Determine the [x, y] coordinate at the center of the cell enclosing the given text.  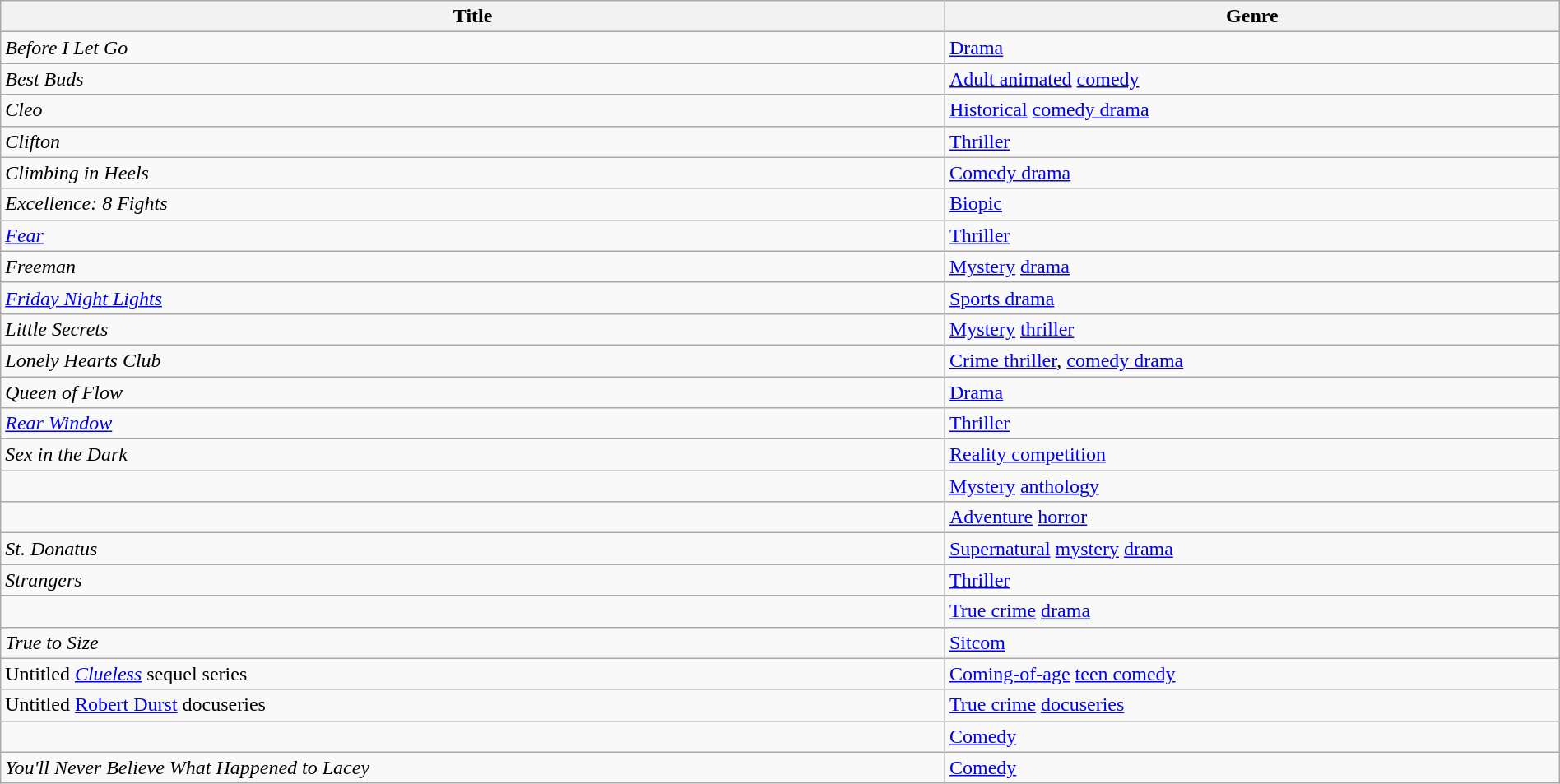
St. Donatus [473, 549]
Supernatural mystery drama [1252, 549]
Freeman [473, 267]
Clifton [473, 141]
Sitcom [1252, 643]
Biopic [1252, 204]
Lonely Hearts Club [473, 360]
Comedy drama [1252, 173]
Mystery drama [1252, 267]
True to Size [473, 643]
You'll Never Believe What Happened to Lacey [473, 768]
Crime thriller, comedy drama [1252, 360]
Rear Window [473, 424]
Untitled Clueless sequel series [473, 674]
Mystery anthology [1252, 486]
Sex in the Dark [473, 455]
Cleo [473, 110]
Historical comedy drama [1252, 110]
Fear [473, 235]
Adult animated comedy [1252, 79]
Sports drama [1252, 298]
Strangers [473, 580]
Coming-of-age teen comedy [1252, 674]
Untitled Robert Durst docuseries [473, 705]
Friday Night Lights [473, 298]
True crime docuseries [1252, 705]
Queen of Flow [473, 392]
Best Buds [473, 79]
True crime drama [1252, 611]
Little Secrets [473, 329]
Reality competition [1252, 455]
Excellence: 8 Fights [473, 204]
Before I Let Go [473, 48]
Genre [1252, 16]
Climbing in Heels [473, 173]
Title [473, 16]
Mystery thriller [1252, 329]
Adventure horror [1252, 517]
